Output the (x, y) coordinate of the center of the cell containing the given text.  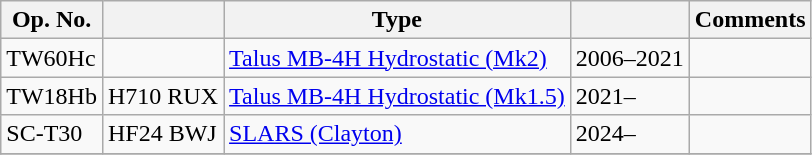
SLARS (Clayton) (398, 134)
2006–2021 (630, 58)
SC-T30 (52, 134)
TW60Hc (52, 58)
Op. No. (52, 20)
2024– (630, 134)
2021– (630, 96)
HF24 BWJ (162, 134)
Comments (750, 20)
Talus MB-4H Hydrostatic (Mk1.5) (398, 96)
TW18Hb (52, 96)
Type (398, 20)
H710 RUX (162, 96)
Talus MB-4H Hydrostatic (Mk2) (398, 58)
